Search for the cell housing the specified text and yield its (x, y) center coordinate. 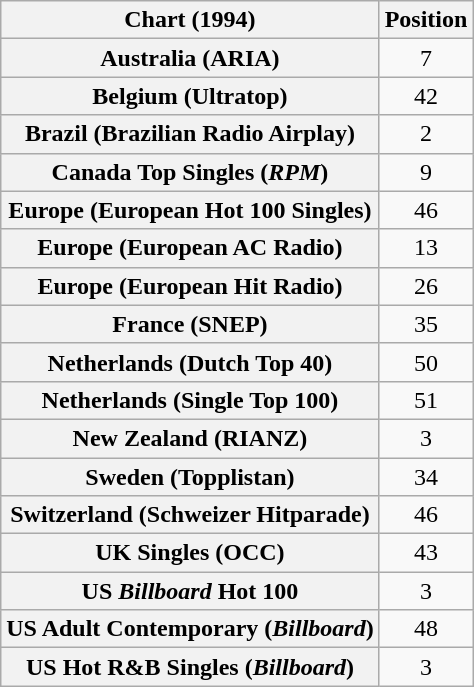
Belgium (Ultratop) (190, 96)
26 (426, 286)
UK Singles (OCC) (190, 553)
US Hot R&B Singles (Billboard) (190, 667)
Netherlands (Dutch Top 40) (190, 362)
Chart (1994) (190, 20)
7 (426, 58)
Position (426, 20)
50 (426, 362)
42 (426, 96)
34 (426, 477)
Europe (European AC Radio) (190, 248)
Australia (ARIA) (190, 58)
US Billboard Hot 100 (190, 591)
Brazil (Brazilian Radio Airplay) (190, 134)
Europe (European Hit Radio) (190, 286)
13 (426, 248)
US Adult Contemporary (Billboard) (190, 629)
35 (426, 324)
New Zealand (RIANZ) (190, 438)
48 (426, 629)
Sweden (Topplistan) (190, 477)
Netherlands (Single Top 100) (190, 400)
43 (426, 553)
51 (426, 400)
France (SNEP) (190, 324)
Europe (European Hot 100 Singles) (190, 210)
Switzerland (Schweizer Hitparade) (190, 515)
Canada Top Singles (RPM) (190, 172)
2 (426, 134)
9 (426, 172)
